Return (x, y) of the center of cell containing provided text 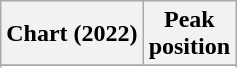
Peakposition (189, 34)
Chart (2022) (72, 34)
